Determine the [X, Y] coordinate at the center of the cell enclosing the given text.  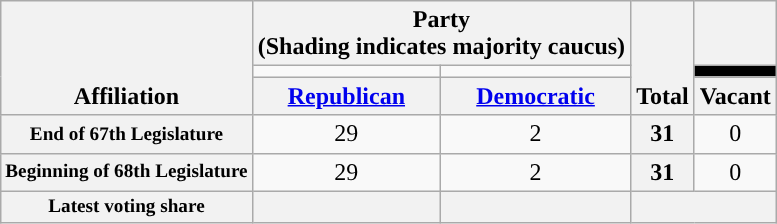
Total [663, 58]
Republican [346, 96]
Vacant [735, 96]
Party (Shading indicates majority caucus) [441, 34]
Affiliation [126, 58]
Latest voting share [126, 207]
End of 67th Legislature [126, 134]
Democratic [535, 96]
Beginning of 68th Legislature [126, 172]
